Find where the given text appears and provide that cell's center as [X, Y] coordinate. 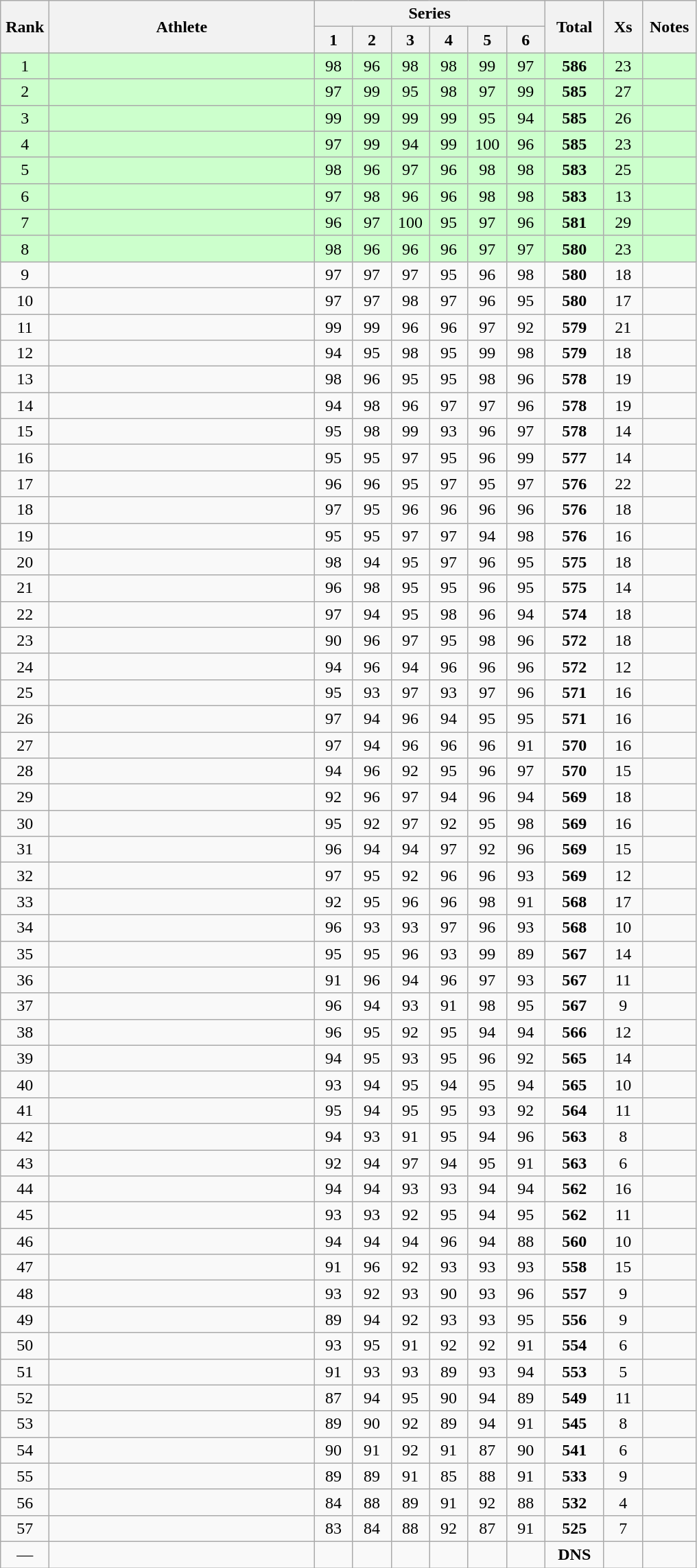
46 [25, 1241]
556 [574, 1320]
549 [574, 1398]
43 [25, 1163]
Athlete [182, 27]
Total [574, 27]
DNS [574, 1554]
42 [25, 1136]
33 [25, 902]
51 [25, 1372]
56 [25, 1502]
566 [574, 1032]
525 [574, 1528]
31 [25, 850]
Series [429, 14]
Rank [25, 27]
49 [25, 1320]
47 [25, 1267]
— [25, 1554]
32 [25, 876]
574 [574, 614]
39 [25, 1058]
53 [25, 1424]
34 [25, 928]
36 [25, 980]
50 [25, 1346]
85 [449, 1476]
558 [574, 1267]
30 [25, 823]
553 [574, 1372]
44 [25, 1189]
560 [574, 1241]
581 [574, 222]
57 [25, 1528]
48 [25, 1294]
37 [25, 1006]
586 [574, 66]
45 [25, 1215]
577 [574, 458]
Notes [670, 27]
28 [25, 771]
38 [25, 1032]
564 [574, 1110]
545 [574, 1424]
35 [25, 954]
533 [574, 1476]
55 [25, 1476]
532 [574, 1502]
554 [574, 1346]
40 [25, 1084]
54 [25, 1450]
557 [574, 1294]
541 [574, 1450]
20 [25, 562]
41 [25, 1110]
83 [333, 1528]
52 [25, 1398]
Xs [623, 27]
24 [25, 666]
